Return the [x, y] coordinate for the center point of the cell that contains the specified text.  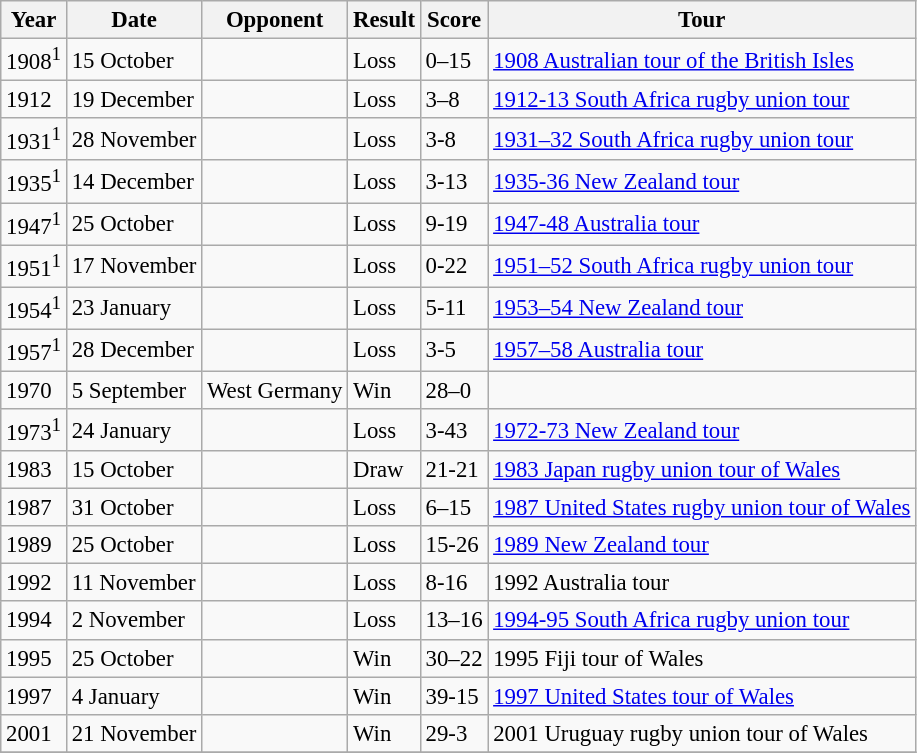
19731 [34, 430]
19081 [34, 60]
1997 [34, 696]
19311 [34, 139]
17 November [134, 266]
1912 [34, 100]
21-21 [454, 470]
Result [384, 20]
5 September [134, 390]
1992 [34, 583]
Year [34, 20]
14 December [134, 181]
1972-73 New Zealand tour [702, 430]
Score [454, 20]
28 November [134, 139]
1995 Fiji tour of Wales [702, 658]
1931–32 South Africa rugby union tour [702, 139]
1997 United States tour of Wales [702, 696]
3–8 [454, 100]
3-13 [454, 181]
1983 Japan rugby union tour of Wales [702, 470]
15-26 [454, 545]
1992 Australia tour [702, 583]
19 December [134, 100]
1994 [34, 621]
28–0 [454, 390]
5-11 [454, 308]
Opponent [275, 20]
19471 [34, 224]
2001 [34, 733]
13–16 [454, 621]
Tour [702, 20]
23 January [134, 308]
28 December [134, 350]
9-19 [454, 224]
3-43 [454, 430]
1912-13 South Africa rugby union tour [702, 100]
1994-95 South Africa rugby union tour [702, 621]
1995 [34, 658]
0-22 [454, 266]
1953–54 New Zealand tour [702, 308]
39-15 [454, 696]
1983 [34, 470]
4 January [134, 696]
29-3 [454, 733]
1951–52 South Africa rugby union tour [702, 266]
2001 Uruguay rugby union tour of Wales [702, 733]
Draw [384, 470]
1908 Australian tour of the British Isles [702, 60]
2 November [134, 621]
1935-36 New Zealand tour [702, 181]
19351 [34, 181]
19541 [34, 308]
24 January [134, 430]
1957–58 Australia tour [702, 350]
1987 [34, 508]
Date [134, 20]
30–22 [454, 658]
1989 New Zealand tour [702, 545]
21 November [134, 733]
31 October [134, 508]
11 November [134, 583]
0–15 [454, 60]
1989 [34, 545]
19511 [34, 266]
1970 [34, 390]
3-5 [454, 350]
19571 [34, 350]
8-16 [454, 583]
6–15 [454, 508]
3-8 [454, 139]
1987 United States rugby union tour of Wales [702, 508]
1947-48 Australia tour [702, 224]
West Germany [275, 390]
